Find where the given text appears and provide that cell's center as [x, y] coordinate. 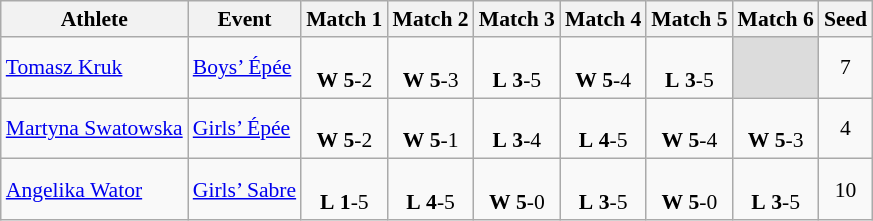
L 1-5 [344, 190]
Seed [846, 19]
L 3-4 [517, 128]
Match 6 [776, 19]
W 5-1 [430, 128]
7 [846, 68]
Tomasz Kruk [94, 68]
Match 2 [430, 19]
Match 5 [689, 19]
4 [846, 128]
Martyna Swatowska [94, 128]
Girls’ Épée [244, 128]
Boys’ Épée [244, 68]
Girls’ Sabre [244, 190]
Event [244, 19]
Match 4 [603, 19]
Athlete [94, 19]
Match 1 [344, 19]
Match 3 [517, 19]
Angelika Wator [94, 190]
10 [846, 190]
